Return the [x, y] coordinate for the center point of the cell that contains the specified text.  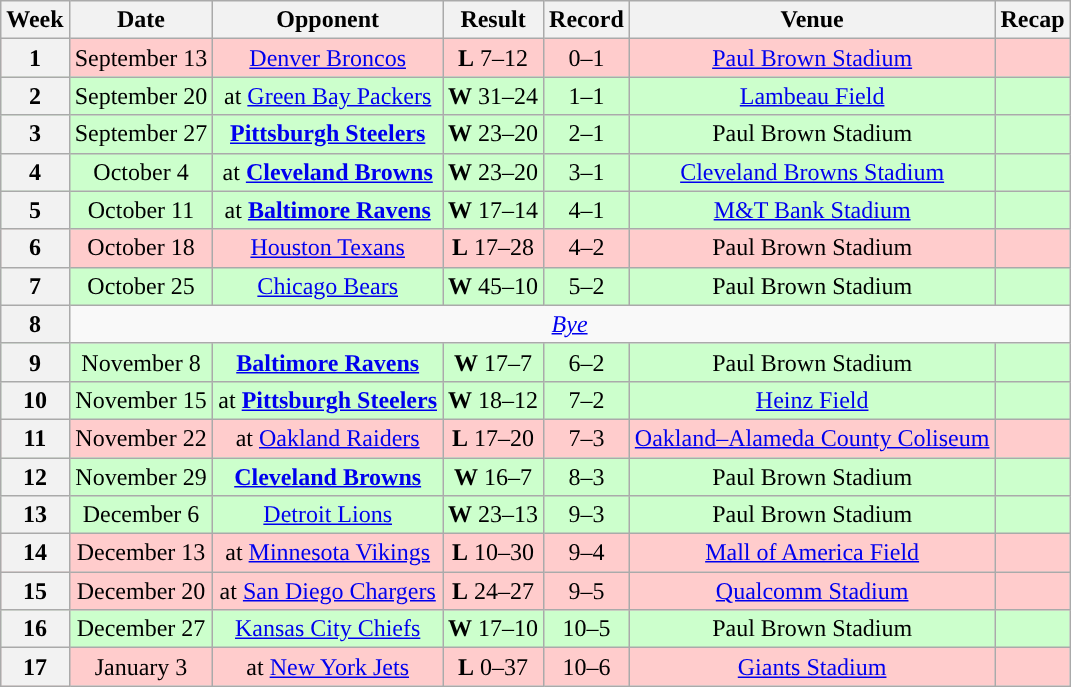
October 25 [141, 286]
September 20 [141, 96]
L 7–12 [494, 58]
December 6 [141, 515]
W 31–24 [494, 96]
15 [35, 591]
Cleveland Browns [328, 477]
at Cleveland Browns [328, 172]
9–5 [587, 591]
November 15 [141, 400]
Houston Texans [328, 248]
Cleveland Browns Stadium [812, 172]
12 [35, 477]
October 18 [141, 248]
at San Diego Chargers [328, 591]
Lambeau Field [812, 96]
5 [35, 210]
W 17–7 [494, 362]
at Oakland Raiders [328, 438]
Record [587, 20]
Opponent [328, 20]
Week [35, 20]
1 [35, 58]
at Baltimore Ravens [328, 210]
W 45–10 [494, 286]
Bye [570, 324]
Date [141, 20]
9–4 [587, 553]
9 [35, 362]
Qualcomm Stadium [812, 591]
Recap [1032, 20]
17 [35, 667]
Detroit Lions [328, 515]
2 [35, 96]
September 27 [141, 134]
M&T Bank Stadium [812, 210]
Chicago Bears [328, 286]
Mall of America Field [812, 553]
W 18–12 [494, 400]
9–3 [587, 515]
at New York Jets [328, 667]
14 [35, 553]
December 20 [141, 591]
Kansas City Chiefs [328, 629]
W 17–10 [494, 629]
10–6 [587, 667]
10–5 [587, 629]
5–2 [587, 286]
November 29 [141, 477]
Giants Stadium [812, 667]
October 11 [141, 210]
November 22 [141, 438]
Heinz Field [812, 400]
Oakland–Alameda County Coliseum [812, 438]
4–2 [587, 248]
3 [35, 134]
at Pittsburgh Steelers [328, 400]
L 24–27 [494, 591]
16 [35, 629]
4–1 [587, 210]
13 [35, 515]
3–1 [587, 172]
W 17–14 [494, 210]
December 13 [141, 553]
Baltimore Ravens [328, 362]
October 4 [141, 172]
8–3 [587, 477]
10 [35, 400]
8 [35, 324]
Result [494, 20]
January 3 [141, 667]
at Minnesota Vikings [328, 553]
December 27 [141, 629]
L 17–20 [494, 438]
2–1 [587, 134]
7 [35, 286]
L 10–30 [494, 553]
7–3 [587, 438]
September 13 [141, 58]
Venue [812, 20]
0–1 [587, 58]
Pittsburgh Steelers [328, 134]
at Green Bay Packers [328, 96]
6 [35, 248]
11 [35, 438]
L 0–37 [494, 667]
W 23–13 [494, 515]
W 16–7 [494, 477]
6–2 [587, 362]
November 8 [141, 362]
4 [35, 172]
7–2 [587, 400]
L 17–28 [494, 248]
1–1 [587, 96]
Denver Broncos [328, 58]
